For the text-containing cell, return its midpoint in [X, Y] coordinate format. 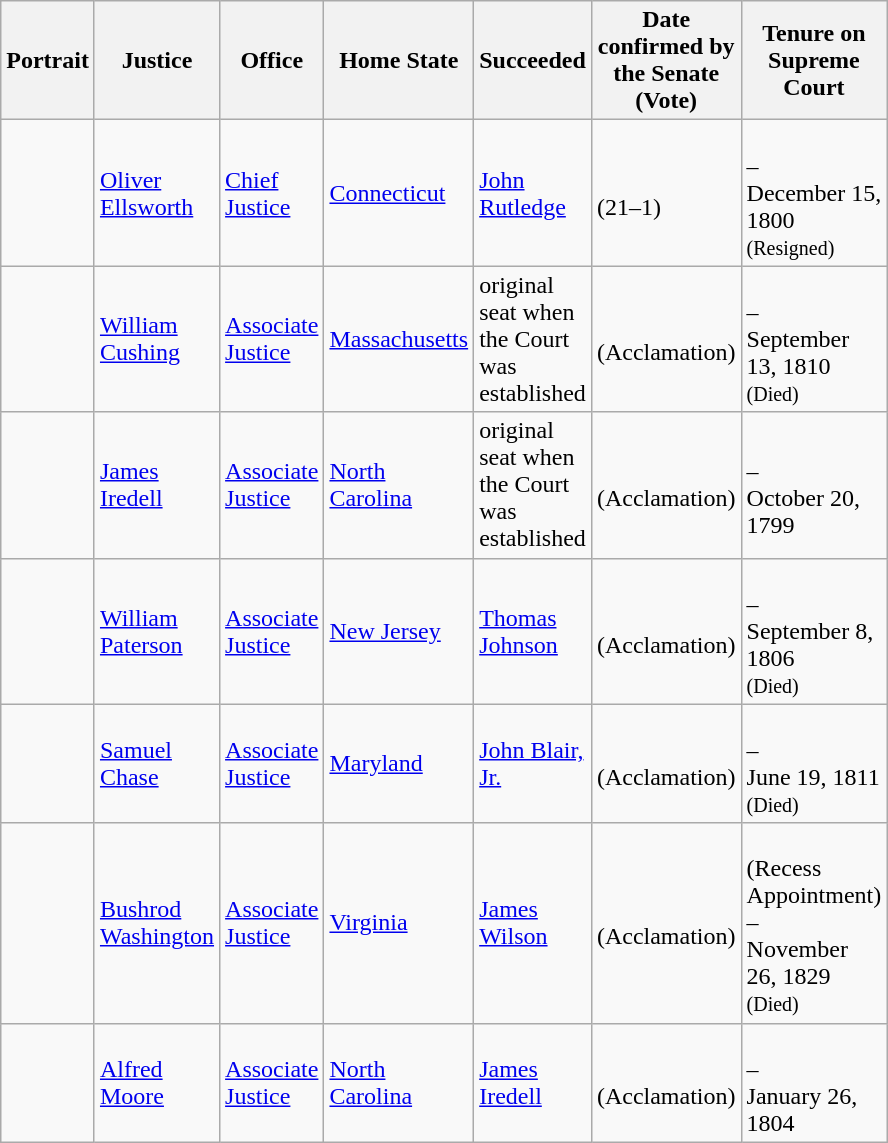
Massachusetts [399, 339]
Date confirmed by the Senate(Vote) [666, 60]
–June 19, 1811(Died) [814, 764]
John Blair, Jr. [533, 764]
Alfred Moore [156, 1082]
Office [272, 60]
Virginia [399, 923]
Justice [156, 60]
Home State [399, 60]
Oliver Ellsworth [156, 193]
Chief Justice [272, 193]
–December 15, 1800(Resigned) [814, 193]
William Paterson [156, 631]
–October 20, 1799 [814, 485]
–September 13, 1810(Died) [814, 339]
(21–1) [666, 193]
Bushrod Washington [156, 923]
Connecticut [399, 193]
(Recess Appointment)–November 26, 1829(Died) [814, 923]
New Jersey [399, 631]
William Cushing [156, 339]
–January 26, 1804 [814, 1082]
James Wilson [533, 923]
Samuel Chase [156, 764]
Thomas Johnson [533, 631]
John Rutledge [533, 193]
Maryland [399, 764]
Portrait [48, 60]
Tenure on Supreme Court [814, 60]
–September 8, 1806(Died) [814, 631]
Succeeded [533, 60]
